Return [X, Y] of the center of cell containing provided text 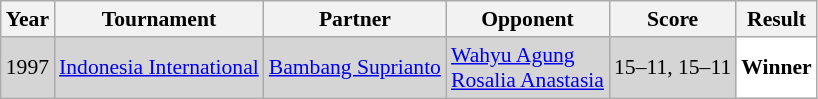
Opponent [528, 19]
Year [28, 19]
15–11, 15–11 [672, 68]
Result [776, 19]
Bambang Suprianto [355, 68]
Score [672, 19]
Indonesia International [159, 68]
Wahyu Agung Rosalia Anastasia [528, 68]
Tournament [159, 19]
Winner [776, 68]
Partner [355, 19]
1997 [28, 68]
